Search for the cell housing the specified text and yield its [x, y] center coordinate. 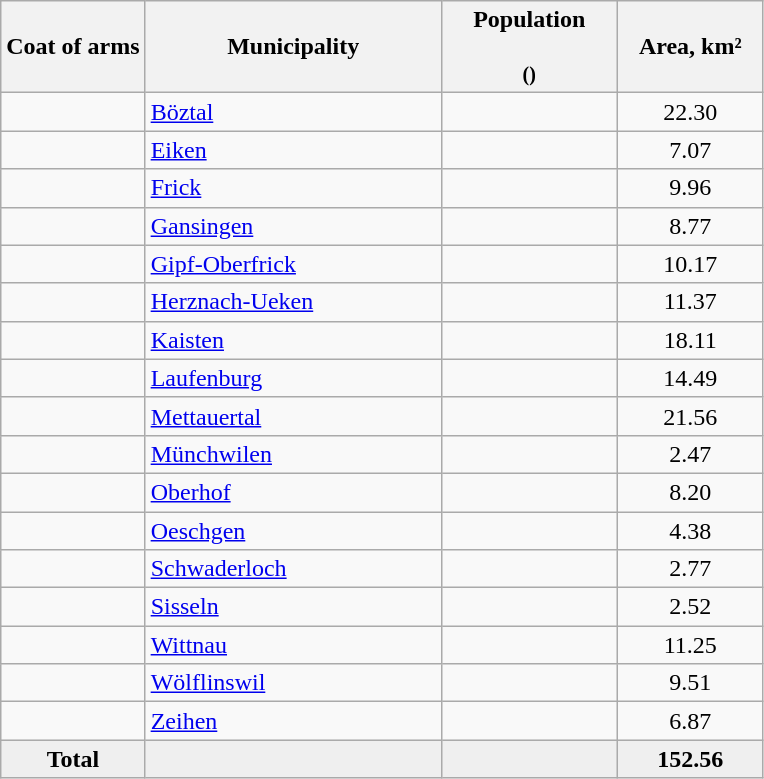
10.17 [690, 264]
7.07 [690, 150]
Population() [529, 47]
Total [73, 759]
Münchwilen [293, 454]
21.56 [690, 416]
Böztal [293, 112]
Area, km² [690, 47]
Kaisten [293, 340]
18.11 [690, 340]
8.77 [690, 226]
9.51 [690, 683]
Oeschgen [293, 531]
Municipality [293, 47]
4.38 [690, 531]
Wölflinswil [293, 683]
14.49 [690, 378]
11.37 [690, 302]
152.56 [690, 759]
Gipf-Oberfrick [293, 264]
Zeihen [293, 721]
Wittnau [293, 645]
11.25 [690, 645]
6.87 [690, 721]
Coat of arms [73, 47]
2.47 [690, 454]
Herznach-Ueken [293, 302]
2.77 [690, 569]
Mettauertal [293, 416]
8.20 [690, 492]
Sisseln [293, 607]
Schwaderloch [293, 569]
Gansingen [293, 226]
2.52 [690, 607]
Laufenburg [293, 378]
Eiken [293, 150]
22.30 [690, 112]
Frick [293, 188]
Oberhof [293, 492]
9.96 [690, 188]
